Locate the cell with the specified text and output its (X, Y) center coordinate. 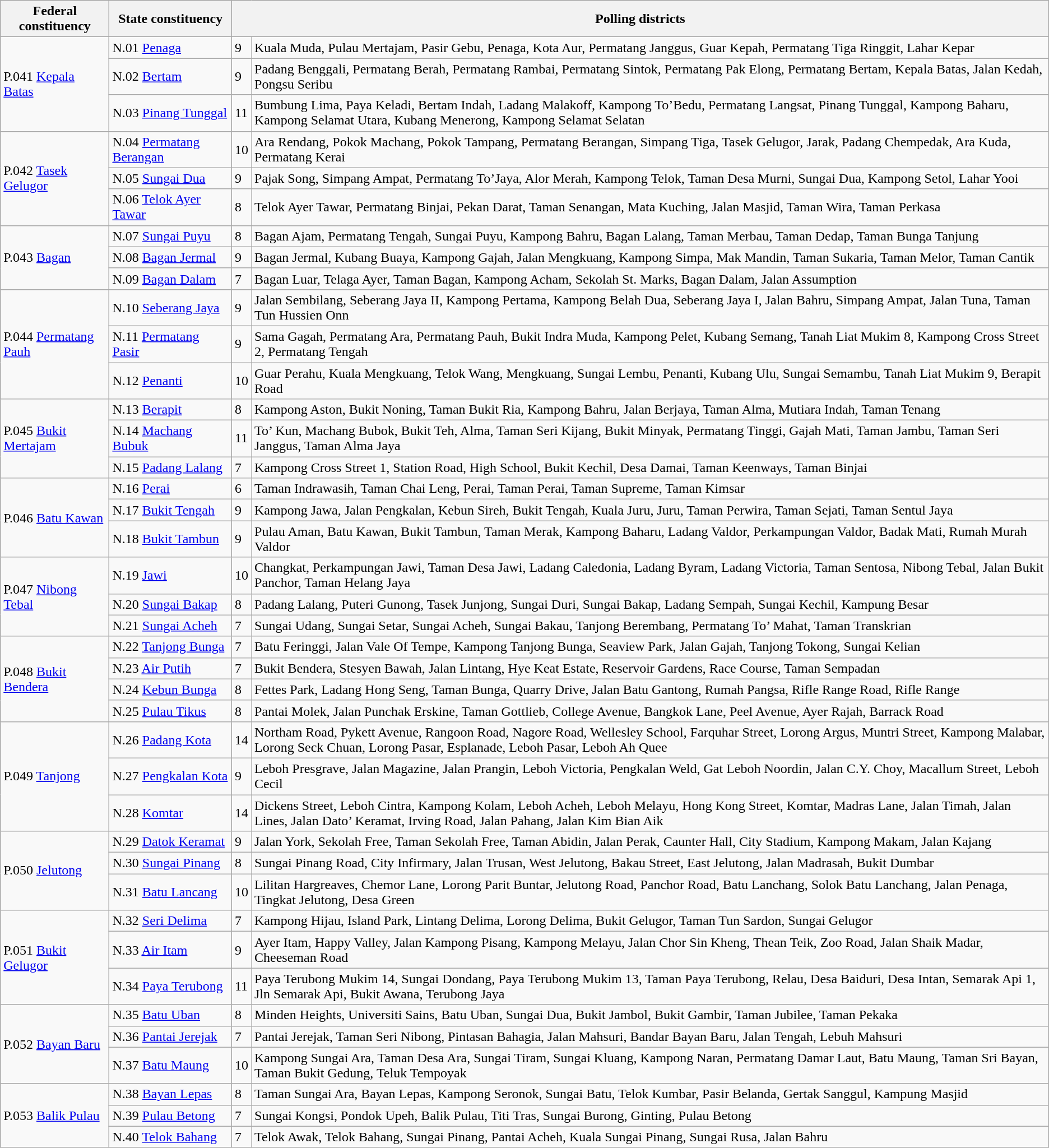
N.05 Sungai Dua (170, 178)
Taman Indrawasih, Taman Chai Leng, Perai, Taman Perai, Taman Supreme, Taman Kimsar (650, 489)
Ara Rendang, Pokok Machang, Pokok Tampang, Permatang Berangan, Simpang Tiga, Tasek Gelugor, Jarak, Padang Chempedak, Ara Kuda, Permatang Kerai (650, 149)
6 (241, 489)
N.17 Bukit Tengah (170, 510)
Kampong Aston, Bukit Noning, Taman Bukit Ria, Kampong Bahru, Jalan Berjaya, Taman Alma, Mutiara Indah, Taman Tenang (650, 410)
Federal constituency (55, 19)
N.37 Batu Maung (170, 1065)
P.051 Bukit Gelugor (55, 957)
N.25 Pulau Tikus (170, 711)
N.04 Permatang Berangan (170, 149)
N.22 Tanjong Bunga (170, 647)
N.01 Penaga (170, 48)
N.31 Batu Lancang (170, 892)
N.33 Air Itam (170, 950)
Jalan York, Sekolah Free, Taman Sekolah Free, Taman Abidin, Jalan Perak, Caunter Hall, City Stadium, Kampong Makam, Jalan Kajang (650, 842)
N.09 Bagan Dalam (170, 279)
Telok Ayer Tawar, Permatang Binjai, Pekan Darat, Taman Senangan, Mata Kuching, Jalan Masjid, Taman Wira, Taman Perkasa (650, 207)
N.19 Jawi (170, 575)
P.043 Bagan (55, 257)
P.050 Jelutong (55, 871)
State constituency (170, 19)
N.12 Penanti (170, 380)
N.15 Padang Lalang (170, 467)
Pantai Jerejak, Taman Seri Nibong, Pintasan Bahagia, Jalan Mahsuri, Bandar Bayan Baru, Jalan Tengah, Lebuh Mahsuri (650, 1036)
N.36 Pantai Jerejak (170, 1036)
N.21 Sungai Acheh (170, 626)
N.16 Perai (170, 489)
N.23 Air Putih (170, 668)
Kampong Hijau, Island Park, Lintang Delima, Lorong Delima, Bukit Gelugor, Taman Tun Sardon, Sungai Gelugor (650, 921)
Jalan Sembilang, Seberang Jaya II, Kampong Pertama, Kampong Belah Dua, Seberang Jaya I, Jalan Bahru, Simpang Ampat, Jalan Tuna, Taman Tun Hussien Onn (650, 307)
N.34 Paya Terubong (170, 987)
Kampong Jawa, Jalan Pengkalan, Kebun Sireh, Bukit Tengah, Kuala Juru, Juru, Taman Perwira, Taman Sejati, Taman Sentul Jaya (650, 510)
P.052 Bayan Baru (55, 1044)
Bukit Bendera, Stesyen Bawah, Jalan Lintang, Hye Keat Estate, Reservoir Gardens, Race Course, Taman Sempadan (650, 668)
Padang Lalang, Puteri Gunong, Tasek Junjong, Sungai Duri, Sungai Bakap, Ladang Sempah, Sungai Kechil, Kampung Besar (650, 604)
Sungai Kongsi, Pondok Upeh, Balik Pulau, Titi Tras, Sungai Burong, Ginting, Pulau Betong (650, 1115)
N.18 Bukit Tambun (170, 539)
N.38 Bayan Lepas (170, 1094)
P.042 Tasek Gelugor (55, 178)
N.20 Sungai Bakap (170, 604)
N.40 Telok Bahang (170, 1137)
Fettes Park, Ladang Hong Seng, Taman Bunga, Quarry Drive, Jalan Batu Gantong, Rumah Pangsa, Rifle Range Road, Rifle Range (650, 689)
N.07 Sungai Puyu (170, 236)
N.02 Bertam (170, 76)
P.053 Balik Pulau (55, 1115)
P.048 Bukit Bendera (55, 679)
Bagan Luar, Telaga Ayer, Taman Bagan, Kampong Acham, Sekolah St. Marks, Bagan Dalam, Jalan Assumption (650, 279)
Taman Sungai Ara, Bayan Lepas, Kampong Seronok, Sungai Batu, Telok Kumbar, Pasir Belanda, Gertak Sanggul, Kampung Masjid (650, 1094)
N.27 Pengkalan Kota (170, 776)
N.28 Komtar (170, 813)
Pulau Aman, Batu Kawan, Bukit Tambun, Taman Merak, Kampong Baharu, Ladang Valdor, Perkampungan Valdor, Badak Mati, Rumah Murah Valdor (650, 539)
P.041 Kepala Batas (55, 84)
Pantai Molek, Jalan Punchak Erskine, Taman Gottlieb, College Avenue, Bangkok Lane, Peel Avenue, Ayer Rajah, Barrack Road (650, 711)
N.35 Batu Uban (170, 1015)
N.13 Berapit (170, 410)
Kampong Cross Street 1, Station Road, High School, Bukit Kechil, Desa Damai, Taman Keenways, Taman Binjai (650, 467)
N.03 Pinang Tunggal (170, 113)
P.045 Bukit Mertajam (55, 438)
Polling districts (640, 19)
N.30 Sungai Pinang (170, 863)
Bagan Ajam, Permatang Tengah, Sungai Puyu, Kampong Bahru, Bagan Lalang, Taman Merbau, Taman Dedap, Taman Bunga Tanjung (650, 236)
N.24 Kebun Bunga (170, 689)
N.14 Machang Bubuk (170, 438)
Guar Perahu, Kuala Mengkuang, Telok Wang, Mengkuang, Sungai Lembu, Penanti, Kubang Ulu, Sungai Semambu, Tanah Liat Mukim 9, Berapit Road (650, 380)
N.32 Seri Delima (170, 921)
Pajak Song, Simpang Ampat, Permatang To’Jaya, Alor Merah, Kampong Telok, Taman Desa Murni, Sungai Dua, Kampong Setol, Lahar Yooi (650, 178)
Bagan Jermal, Kubang Buaya, Kampong Gajah, Jalan Mengkuang, Kampong Simpa, Mak Mandin, Taman Sukaria, Taman Melor, Taman Cantik (650, 257)
N.11 Permatang Pasir (170, 344)
N.10 Seberang Jaya (170, 307)
Sungai Pinang Road, City Infirmary, Jalan Trusan, West Jelutong, Bakau Street, East Jelutong, Jalan Madrasah, Bukit Dumbar (650, 863)
Ayer Itam, Happy Valley, Jalan Kampong Pisang, Kampong Melayu, Jalan Chor Sin Kheng, Thean Teik, Zoo Road, Jalan Shaik Madar, Cheeseman Road (650, 950)
N.08 Bagan Jermal (170, 257)
Kuala Muda, Pulau Mertajam, Pasir Gebu, Penaga, Kota Aur, Permatang Janggus, Guar Kepah, Permatang Tiga Ringgit, Lahar Kepar (650, 48)
Padang Benggali, Permatang Berah, Permatang Rambai, Permatang Sintok, Permatang Pak Elong, Permatang Bertam, Kepala Batas, Jalan Kedah, Pongsu Seribu (650, 76)
N.29 Datok Keramat (170, 842)
P.046 Batu Kawan (55, 518)
Minden Heights, Universiti Sains, Batu Uban, Sungai Dua, Bukit Jambol, Bukit Gambir, Taman Jubilee, Taman Pekaka (650, 1015)
P.049 Tanjong (55, 776)
Leboh Presgrave, Jalan Magazine, Jalan Prangin, Leboh Victoria, Pengkalan Weld, Gat Leboh Noordin, Jalan C.Y. Choy, Macallum Street, Leboh Cecil (650, 776)
N.26 Padang Kota (170, 740)
P.044 Permatang Pauh (55, 344)
N.39 Pulau Betong (170, 1115)
N.06 Telok Ayer Tawar (170, 207)
Telok Awak, Telok Bahang, Sungai Pinang, Pantai Acheh, Kuala Sungai Pinang, Sungai Rusa, Jalan Bahru (650, 1137)
Batu Feringgi, Jalan Vale Of Tempe, Kampong Tanjong Bunga, Seaview Park, Jalan Gajah, Tanjong Tokong, Sungai Kelian (650, 647)
Sungai Udang, Sungai Setar, Sungai Acheh, Sungai Bakau, Tanjong Berembang, Permatang To’ Mahat, Taman Transkrian (650, 626)
P.047 Nibong Tebal (55, 596)
